Locate the cell with the specified text and output its [X, Y] center coordinate. 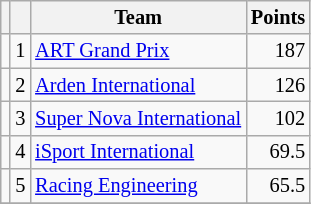
187 [278, 51]
1 [20, 51]
69.5 [278, 152]
5 [20, 186]
iSport International [138, 152]
Points [278, 17]
3 [20, 118]
Team [138, 17]
65.5 [278, 186]
Arden International [138, 85]
4 [20, 152]
2 [20, 85]
Super Nova International [138, 118]
ART Grand Prix [138, 51]
126 [278, 85]
102 [278, 118]
Racing Engineering [138, 186]
